Identify which cell holds the provided text, then report its [x, y] central coordinate. 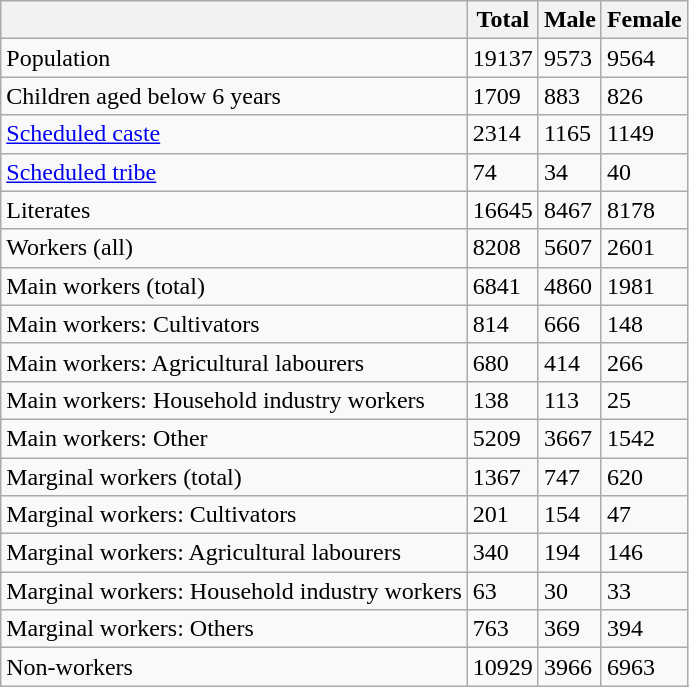
Main workers: Cultivators [234, 324]
74 [502, 172]
3966 [570, 667]
Female [644, 20]
9573 [570, 58]
16645 [502, 210]
146 [644, 553]
154 [570, 515]
201 [502, 515]
25 [644, 400]
394 [644, 629]
Literates [234, 210]
Workers (all) [234, 248]
340 [502, 553]
8178 [644, 210]
40 [644, 172]
63 [502, 591]
2601 [644, 248]
1149 [644, 134]
414 [570, 362]
814 [502, 324]
Scheduled caste [234, 134]
6963 [644, 667]
Main workers: Household industry workers [234, 400]
1542 [644, 438]
2314 [502, 134]
1709 [502, 96]
33 [644, 591]
Main workers (total) [234, 286]
Total [502, 20]
Scheduled tribe [234, 172]
5607 [570, 248]
6841 [502, 286]
Children aged below 6 years [234, 96]
Marginal workers: Household industry workers [234, 591]
266 [644, 362]
34 [570, 172]
883 [570, 96]
5209 [502, 438]
Main workers: Other [234, 438]
19137 [502, 58]
3667 [570, 438]
666 [570, 324]
8208 [502, 248]
763 [502, 629]
Marginal workers: Agricultural labourers [234, 553]
1367 [502, 477]
Male [570, 20]
Marginal workers: Cultivators [234, 515]
Marginal workers (total) [234, 477]
148 [644, 324]
Main workers: Agricultural labourers [234, 362]
47 [644, 515]
Population [234, 58]
138 [502, 400]
4860 [570, 286]
10929 [502, 667]
1165 [570, 134]
9564 [644, 58]
620 [644, 477]
113 [570, 400]
369 [570, 629]
30 [570, 591]
Non-workers [234, 667]
8467 [570, 210]
747 [570, 477]
Marginal workers: Others [234, 629]
680 [502, 362]
826 [644, 96]
1981 [644, 286]
194 [570, 553]
